Detect which cell encompasses the target text, then output its [X, Y] center coordinate. 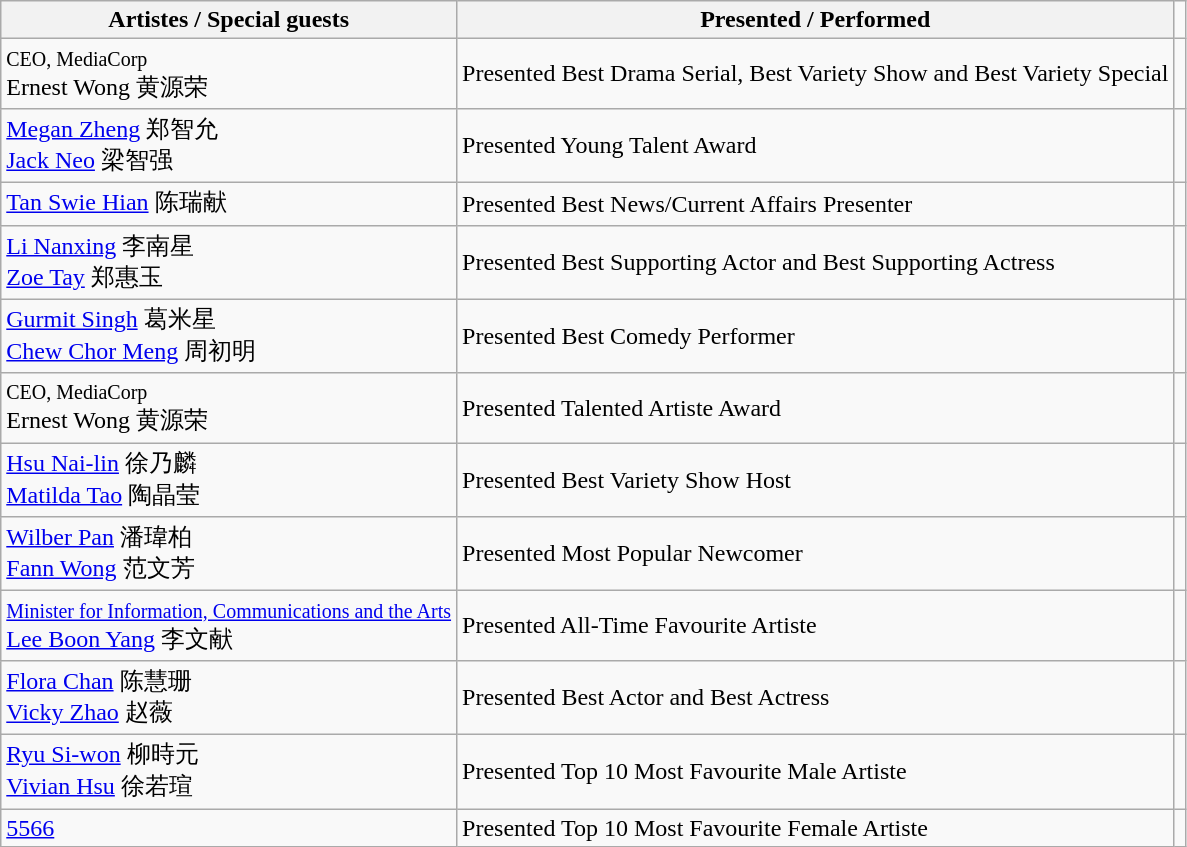
Presented / Performed [816, 20]
Flora Chan 陈慧珊 Vicky Zhao 赵薇 [229, 697]
Minister for Information, Communications and the ArtsLee Boon Yang 李文献 [229, 626]
5566 [229, 827]
Presented Most Popular Newcomer [816, 554]
Ryu Si-won 柳時元Vivian Hsu 徐若瑄 [229, 771]
Presented Young Talent Award [816, 145]
Presented Top 10 Most Favourite Female Artiste [816, 827]
Artistes / Special guests [229, 20]
Presented Best Variety Show Host [816, 480]
Presented Best Actor and Best Actress [816, 697]
Li Nanxing 李南星Zoe Tay 郑惠玉 [229, 262]
Presented All-Time Favourite Artiste [816, 626]
Megan Zheng 郑智允Jack Neo 梁智强 [229, 145]
Gurmit Singh 葛米星 Chew Chor Meng 周初明 [229, 336]
Tan Swie Hian 陈瑞献 [229, 204]
Presented Best Supporting Actor and Best Supporting Actress [816, 262]
Presented Best Drama Serial, Best Variety Show and Best Variety Special [816, 74]
Presented Talented Artiste Award [816, 408]
Presented Best News/Current Affairs Presenter [816, 204]
Wilber Pan 潘瑋柏Fann Wong 范文芳 [229, 554]
Presented Top 10 Most Favourite Male Artiste [816, 771]
Presented Best Comedy Performer [816, 336]
Hsu Nai-lin 徐乃麟 Matilda Tao 陶晶莹 [229, 480]
